Provide the (X, Y) coordinate of the cell's center where the given text is located.  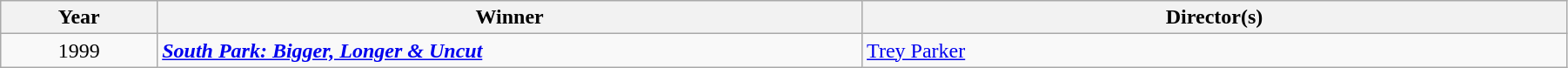
Trey Parker (1215, 51)
South Park: Bigger, Longer & Uncut (510, 51)
Year (79, 17)
Director(s) (1215, 17)
1999 (79, 51)
Winner (510, 17)
